Detect which cell encompasses the target text, then output its (x, y) center coordinate. 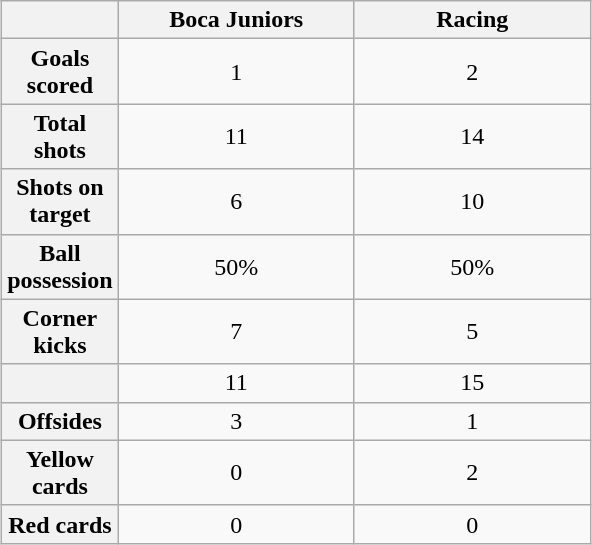
Offsides (60, 421)
15 (472, 383)
7 (236, 332)
10 (472, 202)
Red cards (60, 524)
6 (236, 202)
Corner kicks (60, 332)
Racing (472, 20)
Yellow cards (60, 472)
5 (472, 332)
Ball possession (60, 266)
Total shots (60, 136)
Boca Juniors (236, 20)
Shots on target (60, 202)
3 (236, 421)
14 (472, 136)
Goals scored (60, 72)
